Return [x, y] of the center of cell containing provided text 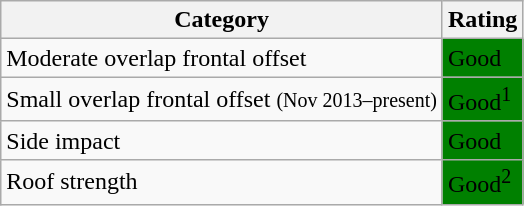
Small overlap frontal offset (Nov 2013–present) [222, 100]
Good2 [482, 182]
Category [222, 20]
Side impact [222, 140]
Good1 [482, 100]
Moderate overlap frontal offset [222, 58]
Roof strength [222, 182]
Rating [482, 20]
